Provide the (X, Y) coordinate of the cell's center where the given text is located.  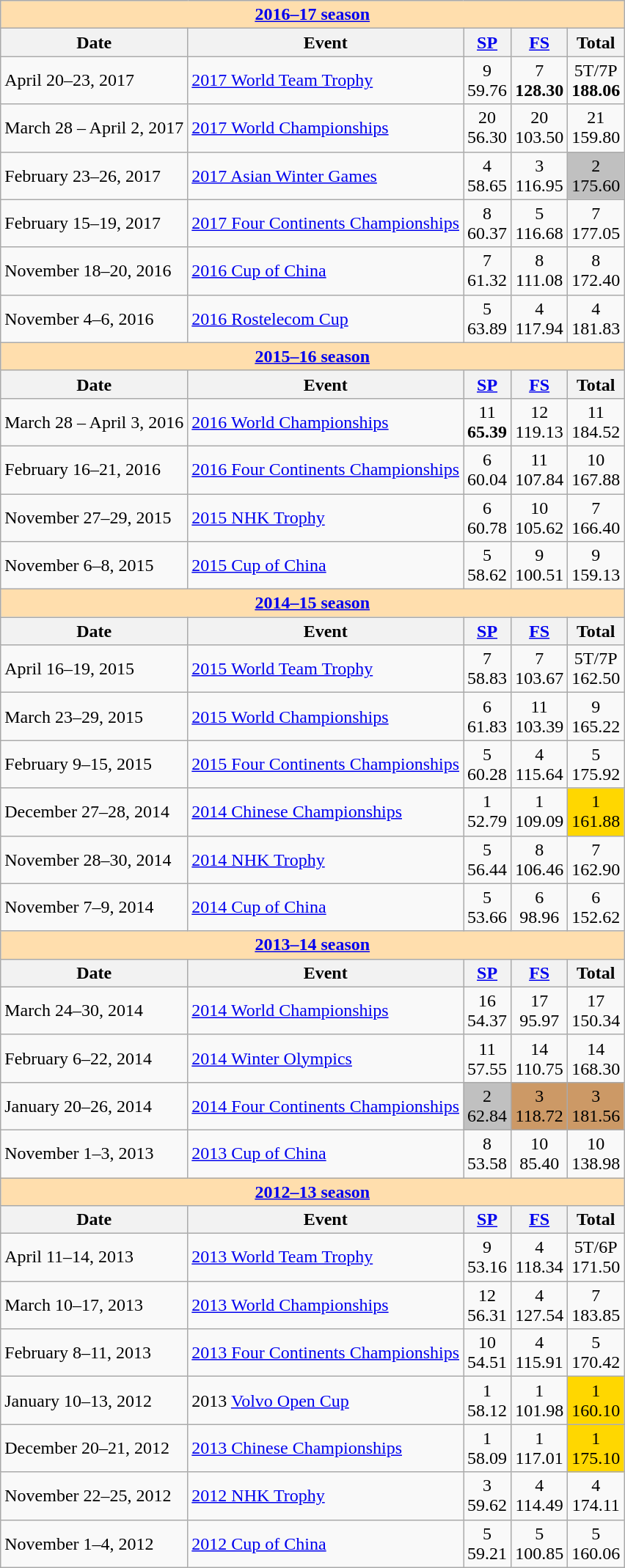
12 56.31 (487, 1305)
2014–15 season (312, 603)
1 161.88 (596, 812)
2013 Volvo Open Cup (326, 1400)
16 54.37 (487, 1010)
11 184.52 (596, 422)
February 23–26, 2017 (94, 176)
3 59.62 (487, 1495)
2013 Four Continents Championships (326, 1353)
5 100.85 (540, 1544)
7 177.05 (596, 223)
2017 Four Continents Championships (326, 223)
2 62.84 (487, 1105)
5T/7P 162.50 (596, 669)
November 18–20, 2016 (94, 271)
5 160.06 (596, 1544)
2016 Rostelecom Cup (326, 318)
14 110.75 (540, 1059)
9 53.16 (487, 1258)
November 28–30, 2014 (94, 859)
March 23–29, 2015 (94, 717)
10 167.88 (596, 469)
5 58.62 (487, 566)
11 103.39 (540, 717)
1 58.12 (487, 1400)
2015 NHK Trophy (326, 518)
March 28 – April 3, 2016 (94, 422)
4 58.65 (487, 176)
November 1–3, 2013 (94, 1154)
20 103.50 (540, 128)
2015 Cup of China (326, 566)
March 24–30, 2014 (94, 1010)
4 115.91 (540, 1353)
2017 World Team Trophy (326, 81)
6 60.04 (487, 469)
10 105.62 (540, 518)
2012 NHK Trophy (326, 1495)
9 165.22 (596, 717)
2014 Chinese Championships (326, 812)
2014 Winter Olympics (326, 1059)
2015 World Championships (326, 717)
1 109.09 (540, 812)
7 61.32 (487, 271)
2013 Chinese Championships (326, 1449)
1 175.10 (596, 1449)
5 116.68 (540, 223)
2014 Four Continents Championships (326, 1105)
2016–17 season (312, 15)
17 150.34 (596, 1010)
2014 Cup of China (326, 908)
4 118.34 (540, 1258)
4 115.64 (540, 764)
1 58.09 (487, 1449)
2013 World Team Trophy (326, 1258)
6 60.78 (487, 518)
2015–16 season (312, 356)
1 52.79 (487, 812)
2017 World Championships (326, 128)
8 111.08 (540, 271)
December 20–21, 2012 (94, 1449)
November 22–25, 2012 (94, 1495)
3 116.95 (540, 176)
2013 Cup of China (326, 1154)
April 20–23, 2017 (94, 81)
2015 Four Continents Championships (326, 764)
2016 Four Continents Championships (326, 469)
5 53.66 (487, 908)
5T/7P 188.06 (596, 81)
4 117.94 (540, 318)
21 159.80 (596, 128)
April 16–19, 2015 (94, 669)
7 183.85 (596, 1305)
2016 World Championships (326, 422)
8 60.37 (487, 223)
5 56.44 (487, 859)
November 1–4, 2012 (94, 1544)
March 28 – April 2, 2017 (94, 128)
April 11–14, 2013 (94, 1258)
10 85.40 (540, 1154)
9 100.51 (540, 566)
2013 World Championships (326, 1305)
5 170.42 (596, 1353)
5 59.21 (487, 1544)
2 175.60 (596, 176)
4 174.11 (596, 1495)
January 20–26, 2014 (94, 1105)
4 181.83 (596, 318)
November 6–8, 2015 (94, 566)
20 56.30 (487, 128)
February 9–15, 2015 (94, 764)
December 27–28, 2014 (94, 812)
2014 NHK Trophy (326, 859)
1 101.98 (540, 1400)
January 10–13, 2012 (94, 1400)
1 117.01 (540, 1449)
5T/6P 171.50 (596, 1258)
2016 Cup of China (326, 271)
February 8–11, 2013 (94, 1353)
3 181.56 (596, 1105)
7 162.90 (596, 859)
10 54.51 (487, 1353)
6 152.62 (596, 908)
2012 Cup of China (326, 1544)
14 168.30 (596, 1059)
9 59.76 (487, 81)
12 119.13 (540, 422)
4 114.49 (540, 1495)
11 65.39 (487, 422)
2015 World Team Trophy (326, 669)
3 118.72 (540, 1105)
7 58.83 (487, 669)
6 98.96 (540, 908)
7 128.30 (540, 81)
5 63.89 (487, 318)
17 95.97 (540, 1010)
March 10–17, 2013 (94, 1305)
November 27–29, 2015 (94, 518)
February 16–21, 2016 (94, 469)
2014 World Championships (326, 1010)
2017 Asian Winter Games (326, 176)
11 107.84 (540, 469)
11 57.55 (487, 1059)
9 159.13 (596, 566)
8 53.58 (487, 1154)
November 7–9, 2014 (94, 908)
2012–13 season (312, 1191)
10 138.98 (596, 1154)
5 60.28 (487, 764)
February 15–19, 2017 (94, 223)
5 175.92 (596, 764)
4 127.54 (540, 1305)
November 4–6, 2016 (94, 318)
8 106.46 (540, 859)
February 6–22, 2014 (94, 1059)
7 166.40 (596, 518)
6 61.83 (487, 717)
8 172.40 (596, 271)
7 103.67 (540, 669)
1 160.10 (596, 1400)
2013–14 season (312, 945)
